Find where the given text appears and provide that cell's center as [X, Y] coordinate. 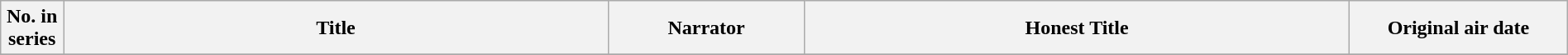
Narrator [706, 28]
Title [336, 28]
No. inseries [32, 28]
Original air date [1459, 28]
Honest Title [1077, 28]
